Return the (x, y) coordinate for the center point of the cell that contains the specified text.  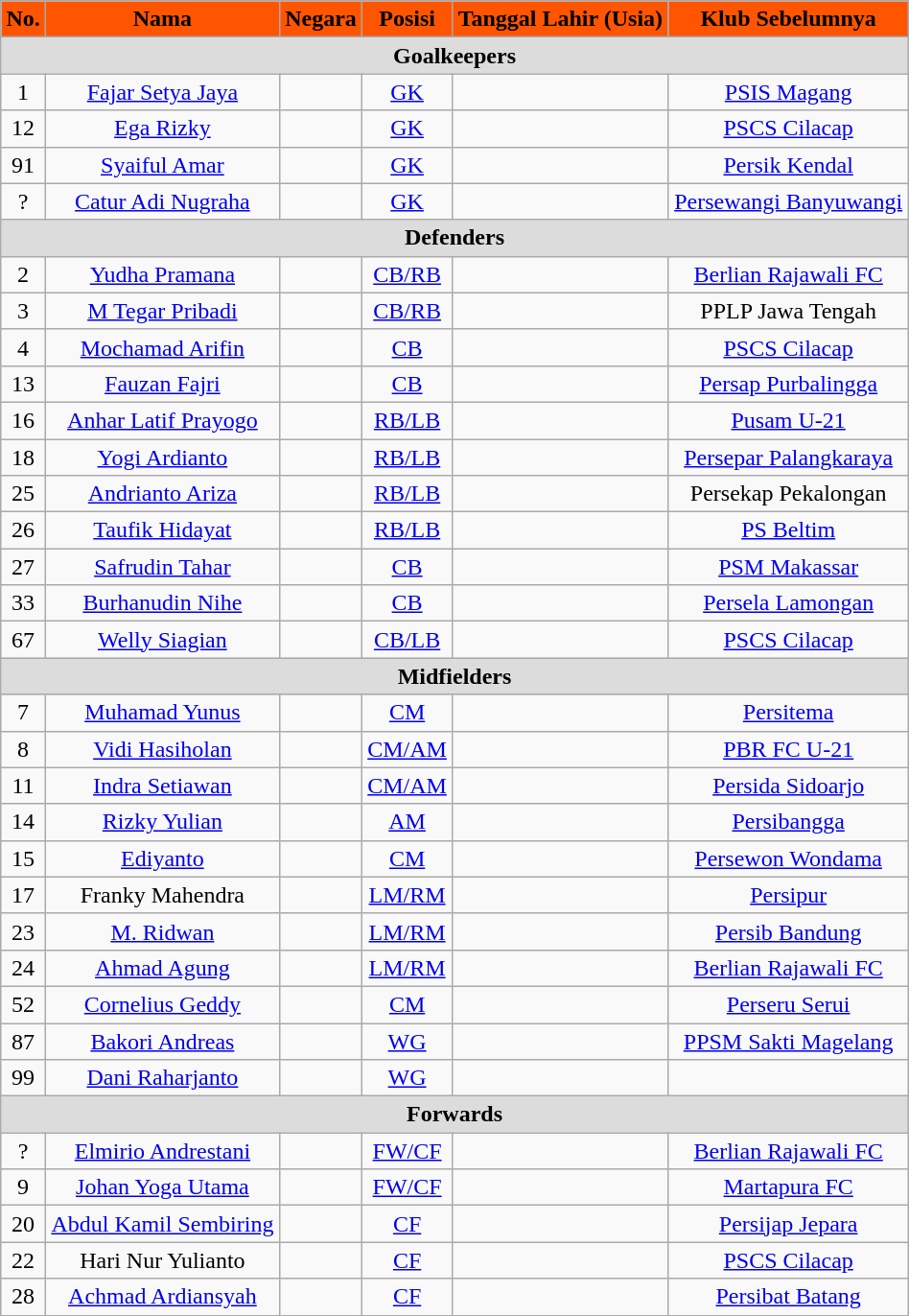
PSIS Magang (788, 92)
PS Beltim (788, 530)
PBR FC U-21 (788, 749)
Persap Purbalingga (788, 384)
Perseru Serui (788, 1004)
Safrudin Tahar (162, 567)
13 (23, 384)
Dani Raharjanto (162, 1078)
Muhamad Yunus (162, 713)
8 (23, 749)
Persib Bandung (788, 931)
Persibat Batang (788, 1297)
Ahmad Agung (162, 968)
15 (23, 858)
Persepar Palangkaraya (788, 458)
1 (23, 92)
Persijap Jepara (788, 1224)
91 (23, 165)
17 (23, 895)
Catur Adi Nugraha (162, 201)
Persik Kendal (788, 165)
Fauzan Fajri (162, 384)
Achmad Ardiansyah (162, 1297)
Pusam U-21 (788, 420)
Persibangga (788, 822)
PSM Makassar (788, 567)
Goalkeepers (454, 56)
Andrianto Ariza (162, 494)
20 (23, 1224)
Vidi Hasiholan (162, 749)
67 (23, 640)
16 (23, 420)
99 (23, 1078)
27 (23, 567)
25 (23, 494)
22 (23, 1260)
Negara (320, 19)
7 (23, 713)
Rizky Yulian (162, 822)
Ega Rizky (162, 129)
Persipur (788, 895)
M Tegar Pribadi (162, 311)
Cornelius Geddy (162, 1004)
Syaiful Amar (162, 165)
PPSM Sakti Magelang (788, 1041)
4 (23, 347)
3 (23, 311)
CB/LB (408, 640)
M. Ridwan (162, 931)
28 (23, 1297)
Persekap Pekalongan (788, 494)
Nama (162, 19)
PPLP Jawa Tengah (788, 311)
AM (408, 822)
Persela Lamongan (788, 603)
18 (23, 458)
Taufik Hidayat (162, 530)
Klub Sebelumnya (788, 19)
Anhar Latif Prayogo (162, 420)
Hari Nur Yulianto (162, 1260)
Persewangi Banyuwangi (788, 201)
Indra Setiawan (162, 786)
Mochamad Arifin (162, 347)
11 (23, 786)
Defenders (454, 238)
Martapura FC (788, 1187)
26 (23, 530)
Abdul Kamil Sembiring (162, 1224)
12 (23, 129)
Forwards (454, 1115)
Midfielders (454, 676)
Welly Siagian (162, 640)
Elmirio Andrestani (162, 1151)
Fajar Setya Jaya (162, 92)
52 (23, 1004)
Persida Sidoarjo (788, 786)
Yudha Pramana (162, 274)
No. (23, 19)
Tanggal Lahir (Usia) (560, 19)
Johan Yoga Utama (162, 1187)
87 (23, 1041)
Bakori Andreas (162, 1041)
23 (23, 931)
9 (23, 1187)
Posisi (408, 19)
24 (23, 968)
Ediyanto (162, 858)
Franky Mahendra (162, 895)
Persitema (788, 713)
Yogi Ardianto (162, 458)
2 (23, 274)
14 (23, 822)
33 (23, 603)
Burhanudin Nihe (162, 603)
Persewon Wondama (788, 858)
